Locate the cell with the specified text and output its [x, y] center coordinate. 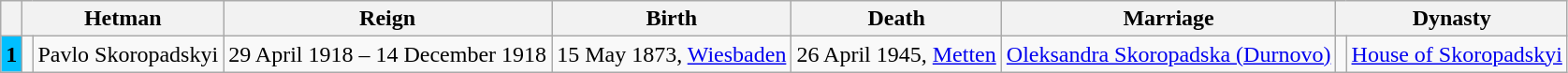
1 [11, 54]
Birth [672, 19]
Marriage [1169, 19]
Dynasty [1452, 19]
Pavlo Skoropadskyi [128, 54]
Reign [387, 19]
26 April 1945, Metten [896, 54]
29 April 1918 – 14 December 1918 [387, 54]
Oleksandra Skoropadska (Durnovo) [1169, 54]
Death [896, 19]
House of Skoropadskyi [1457, 54]
Hetman [123, 19]
15 May 1873, Wiesbaden [672, 54]
